Find where the given text appears and provide that cell's center as [x, y] coordinate. 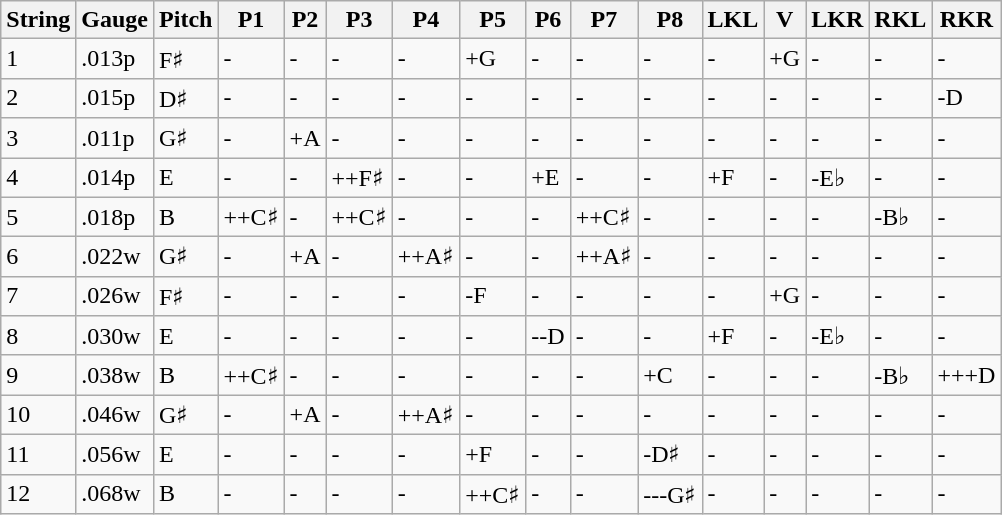
8 [38, 336]
++F♯ [359, 178]
11 [38, 454]
.038w [115, 375]
.068w [115, 494]
P6 [548, 20]
Gauge [115, 20]
LKL [733, 20]
Pitch [186, 20]
P8 [670, 20]
--D [548, 336]
P4 [426, 20]
.018p [115, 217]
12 [38, 494]
.015p [115, 98]
LKR [838, 20]
.026w [115, 296]
+C [670, 375]
D♯ [186, 98]
10 [38, 415]
-D♯ [670, 454]
.056w [115, 454]
V [785, 20]
4 [38, 178]
P1 [251, 20]
P7 [604, 20]
5 [38, 217]
+++D [966, 375]
P3 [359, 20]
.022w [115, 257]
-F [493, 296]
P5 [493, 20]
.030w [115, 336]
+E [548, 178]
RKR [966, 20]
.046w [115, 415]
P2 [305, 20]
1 [38, 59]
.011p [115, 138]
RKL [900, 20]
.014p [115, 178]
3 [38, 138]
---G♯ [670, 494]
.013p [115, 59]
6 [38, 257]
String [38, 20]
2 [38, 98]
7 [38, 296]
9 [38, 375]
-D [966, 98]
